For the text-containing cell, return its midpoint in (X, Y) coordinate format. 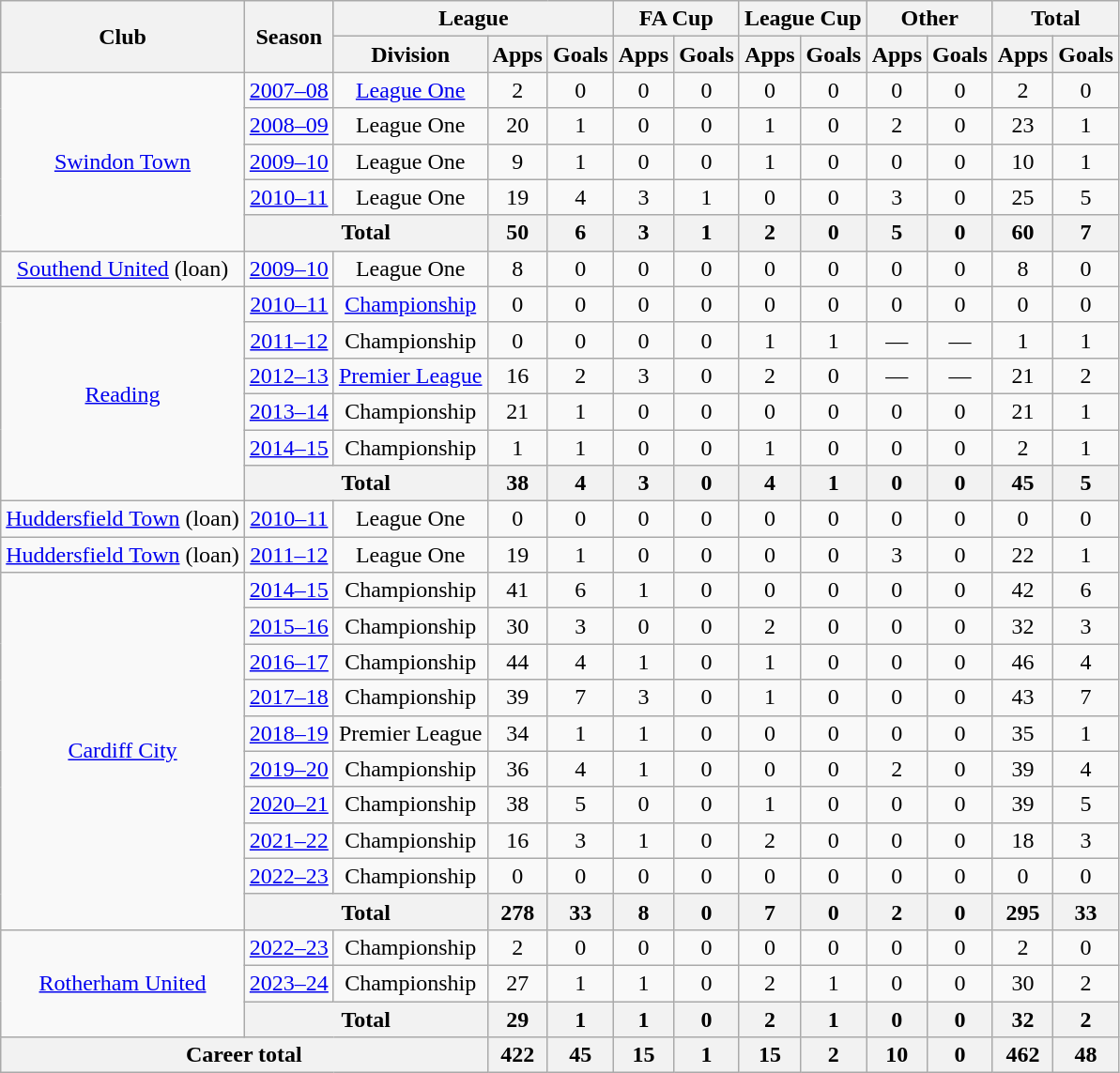
2018–19 (289, 733)
2023–24 (289, 983)
29 (517, 1019)
41 (517, 590)
2021–22 (289, 840)
League (473, 19)
43 (1022, 697)
2015–16 (289, 626)
2012–13 (289, 376)
20 (517, 126)
462 (1022, 1055)
League Cup (803, 19)
2017–18 (289, 697)
35 (1022, 733)
2008–09 (289, 126)
2020–21 (289, 805)
Season (289, 37)
2013–14 (289, 411)
Cardiff City (123, 751)
34 (517, 733)
FA Cup (676, 19)
2019–20 (289, 769)
295 (1022, 912)
18 (1022, 840)
46 (1022, 662)
Career total (244, 1055)
36 (517, 769)
27 (517, 983)
422 (517, 1055)
278 (517, 912)
Reading (123, 393)
60 (1022, 233)
50 (517, 233)
Club (123, 37)
42 (1022, 590)
Southend United (loan) (123, 268)
25 (1022, 197)
23 (1022, 126)
48 (1086, 1055)
44 (517, 662)
22 (1022, 555)
Other (929, 19)
Swindon Town (123, 161)
Rotherham United (123, 983)
2016–17 (289, 662)
Division (410, 54)
2007–08 (289, 90)
9 (517, 161)
